Search for the cell housing the specified text and yield its [X, Y] center coordinate. 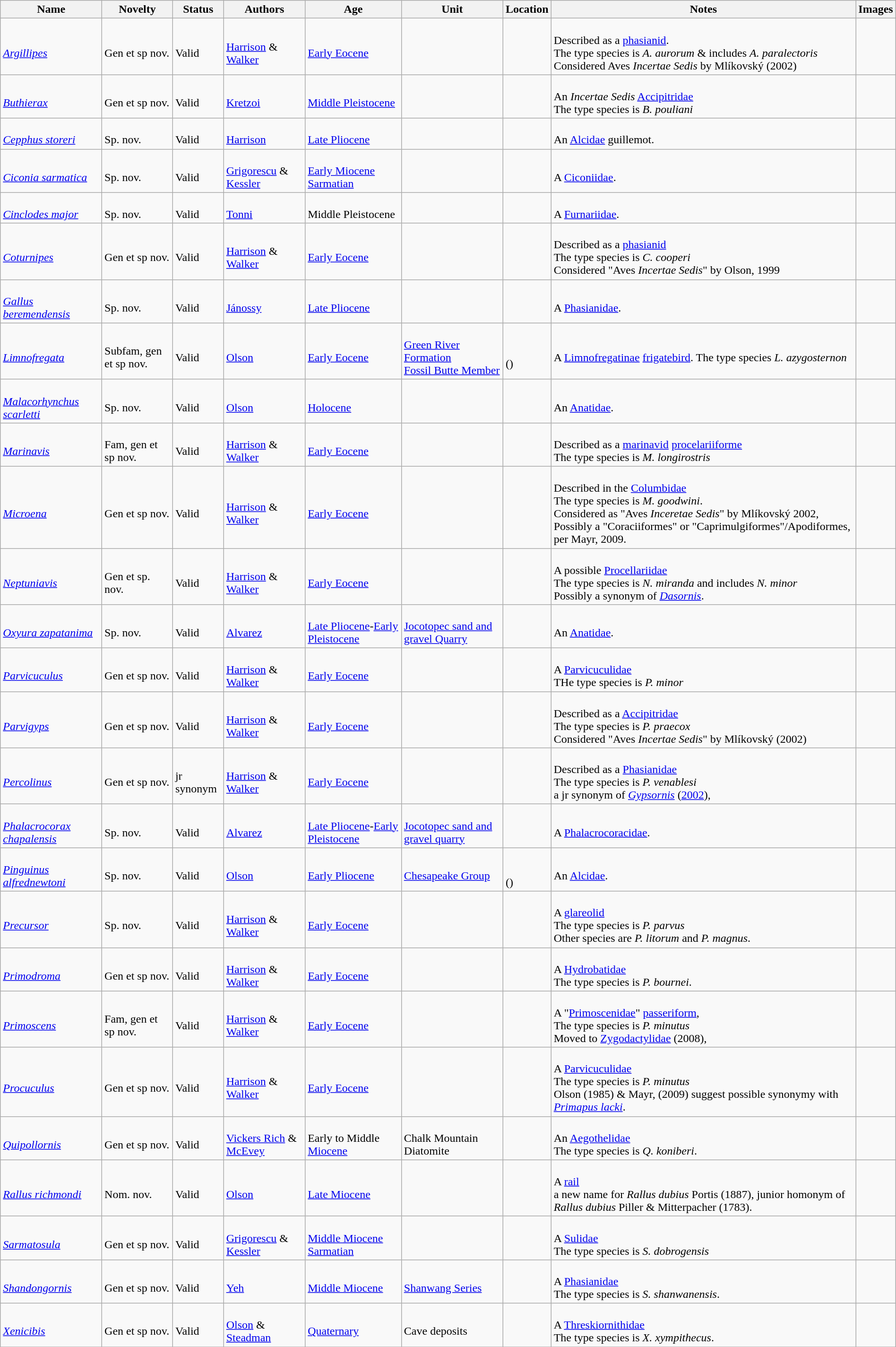
A glareolid The type species is P. parvus Other species are P. litorum and P. magnus. [703, 919]
Nom. nov. [138, 1188]
Early MioceneSarmatian [353, 171]
Cepphus storeri [51, 133]
An Alcidae guillemot. [703, 133]
Yeh [264, 1281]
Olson & Steadman [264, 1325]
Pinguinus alfrednewtoni [51, 869]
Status [198, 9]
Harrison [264, 133]
Described as a Phasianidae The type species is P. venablesi a jr synonym of Gypsornis (2002), [703, 776]
A Sulidae The type species is S. dobrogensis [703, 1238]
Microena [51, 507]
Shandongornis [51, 1281]
A Phalacrocoracidae. [703, 826]
Early Pliocene [353, 869]
A Phasianidae. [703, 301]
Described as a Accipitridae The type species is P. praecoxConsidered "Aves Incertae Sedis" by Mlíkovský (2002) [703, 720]
Oxyura zapatanima [51, 626]
Rallus richmondi [51, 1188]
A Parvicuculidae THe type species is P. minor [703, 670]
Location [527, 9]
Novelty [138, 9]
Early to Middle Miocene [353, 1138]
Described as a marinavid procelariiformeThe type species is M. longirostris [703, 444]
Coturnipes [51, 252]
Xenicibis [51, 1325]
Phalacrocorax chapalensis [51, 826]
Kretzoi [264, 96]
Procuculus [51, 1082]
Buthierax [51, 96]
An Alcidae. [703, 869]
Neptuniavis [51, 577]
A Hydrobatidae The type species is P. bournei. [703, 969]
Gallus beremendensis [51, 301]
A possible ProcellariidaeThe type species is N. miranda and includes N. minor Possibly a synonym of Dasornis. [703, 577]
Malacorhynchus scarletti [51, 401]
A Threskiornithidae The type species is X. xympithecus. [703, 1325]
Primodroma [51, 969]
Quaternary [353, 1325]
An Aegothelidae The type species is Q. koniberi. [703, 1138]
Vickers Rich & McEvey [264, 1138]
Jocotopec sand and gravel quarry [452, 826]
A rail a new name for Rallus dubius Portis (1887), junior homonym of Rallus dubius Piller & Mitterpacher (1783). [703, 1188]
Middle MioceneSarmatian [353, 1238]
Shanwang Series [452, 1281]
Green River FormationFossil Butte Member [452, 351]
Cinclodes major [51, 208]
Late Miocene [353, 1188]
Tonni [264, 208]
A Limnofregatinae frigatebird. The type species L. azygosternon [703, 351]
A Phasianidae The type species is S. shanwanensis. [703, 1281]
jr synonym [198, 776]
Described as a phasianid The type species is C. cooperi Considered "Aves Incertae Sedis" by Olson, 1999 [703, 252]
Sarmatosula [51, 1238]
Subfam, gen et sp nov. [138, 351]
Ciconia sarmatica [51, 171]
Holocene [353, 401]
Primoscens [51, 1019]
A Ciconiidae. [703, 171]
Gen et sp. nov. [138, 577]
Argillipes [51, 46]
Chalk Mountain Diatomite [452, 1138]
A Furnariidae. [703, 208]
Notes [703, 9]
Authors [264, 9]
A "Primoscenidae" passeriform,The type species is P. minutus Moved to Zygodactylidae (2008), [703, 1019]
Cave deposits [452, 1325]
Limnofregata [51, 351]
Chesapeake Group [452, 869]
An Incertae Sedis Accipitridae The type species is B. pouliani [703, 96]
Images [876, 9]
Parvicuculus [51, 670]
Name [51, 9]
Precursor [51, 919]
Parvigyps [51, 720]
Jocotopec sand and gravel Quarry [452, 626]
Middle Miocene [353, 1281]
Marinavis [51, 444]
Percolinus [51, 776]
Described as a phasianid. The type species is A. aurorum & includes A. paralectoris Considered Aves Incertae Sedis by Mlíkovský (2002) [703, 46]
Age [353, 9]
Jánossy [264, 301]
Unit [452, 9]
A ParvicuculidaeThe type species is P. minutus Olson (1985) & Mayr, (2009) suggest possible synonymy with Primapus lacki. [703, 1082]
Quipollornis [51, 1138]
